For the text-containing cell, return its midpoint in [x, y] coordinate format. 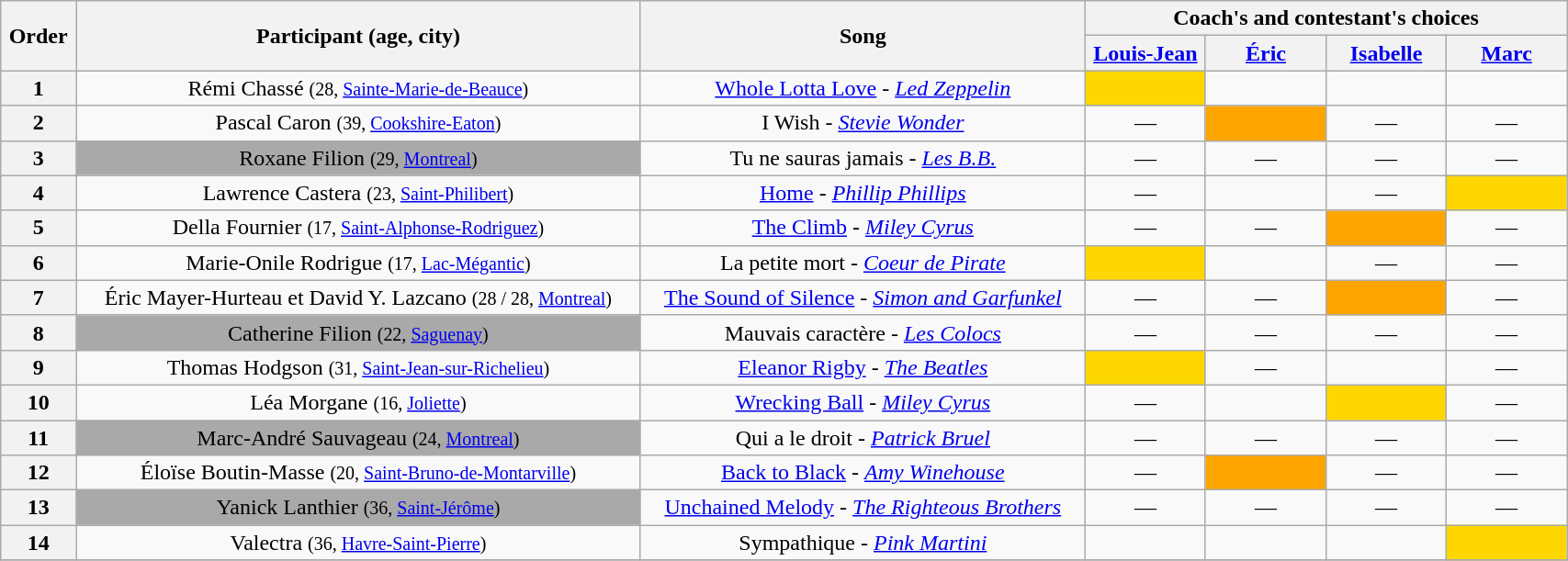
Marc-André Sauvageau (24, Montreal) [358, 438]
3 [39, 158]
Wrecking Ball - Miley Cyrus [863, 402]
Éloïse Boutin-Masse (20, Saint-Bruno-de-Montarville) [358, 473]
I Wish - Stevie Wonder [863, 123]
12 [39, 473]
Léa Morgane (16, Joliette) [358, 402]
8 [39, 332]
10 [39, 402]
Home - Phillip Phillips [863, 193]
Louis-Jean [1145, 53]
4 [39, 193]
9 [39, 367]
Participant (age, city) [358, 36]
Thomas Hodgson (31, Saint-Jean-sur-Richelieu) [358, 367]
Rémi Chassé (28, Sainte-Marie-de-Beauce) [358, 88]
Whole Lotta Love - Led Zeppelin [863, 88]
Eleanor Rigby - The Beatles [863, 367]
Isabelle [1387, 53]
6 [39, 263]
Coach's and contestant's choices [1325, 18]
13 [39, 508]
14 [39, 543]
Éric [1266, 53]
Roxane Filion (29, Montreal) [358, 158]
The Sound of Silence - Simon and Garfunkel [863, 297]
11 [39, 438]
Qui a le droit - Patrick Bruel [863, 438]
Mauvais caractère - Les Colocs [863, 332]
Marie-Onile Rodrigue (17, Lac-Mégantic) [358, 263]
Yanick Lanthier (36, Saint-Jérôme) [358, 508]
Unchained Melody - The Righteous Brothers [863, 508]
Marc [1506, 53]
7 [39, 297]
Order [39, 36]
Éric Mayer-Hurteau et David Y. Lazcano (28 / 28, Montreal) [358, 297]
Song [863, 36]
La petite mort - Coeur de Pirate [863, 263]
2 [39, 123]
1 [39, 88]
5 [39, 228]
Back to Black - Amy Winehouse [863, 473]
Pascal Caron (39, Cookshire-Eaton) [358, 123]
Della Fournier (17, Saint-Alphonse-Rodriguez) [358, 228]
Catherine Filion (22, Saguenay) [358, 332]
Valectra (36, Havre-Saint-Pierre) [358, 543]
Lawrence Castera (23, Saint-Philibert) [358, 193]
Sympathique - Pink Martini [863, 543]
Tu ne sauras jamais - Les B.B. [863, 158]
The Climb - Miley Cyrus [863, 228]
